Capture the cell that displays the provided text and extract its (x, y) central coordinate. 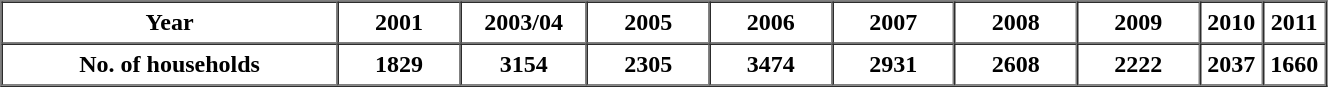
1660 (1294, 65)
2009 (1138, 23)
2037 (1232, 65)
2005 (648, 23)
3154 (524, 65)
2931 (894, 65)
2008 (1016, 23)
2011 (1294, 23)
2222 (1138, 65)
Year (170, 23)
2006 (772, 23)
3474 (772, 65)
2007 (894, 23)
2305 (648, 65)
1829 (400, 65)
2001 (400, 23)
No. of households (170, 65)
2003/04 (524, 23)
2608 (1016, 65)
2010 (1232, 23)
